Find where the given text appears and provide that cell's center as (X, Y) coordinate. 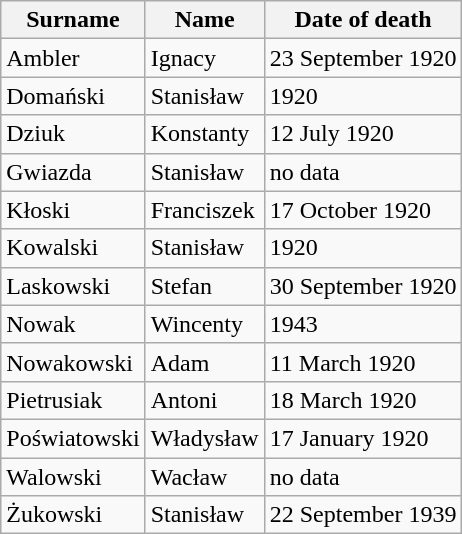
Date of death (363, 20)
Kowalski (73, 248)
11 March 1920 (363, 362)
22 September 1939 (363, 515)
Poświatowski (73, 438)
Stefan (204, 286)
30 September 1920 (363, 286)
Name (204, 20)
Franciszek (204, 210)
Surname (73, 20)
Adam (204, 362)
1943 (363, 324)
17 January 1920 (363, 438)
Ignacy (204, 58)
Konstanty (204, 134)
Domański (73, 96)
Gwiazda (73, 172)
Wacław (204, 477)
Władysław (204, 438)
23 September 1920 (363, 58)
Pietrusiak (73, 400)
Antoni (204, 400)
Wincenty (204, 324)
Nowak (73, 324)
Ambler (73, 58)
Żukowski (73, 515)
Dziuk (73, 134)
17 October 1920 (363, 210)
18 March 1920 (363, 400)
Kłoski (73, 210)
Laskowski (73, 286)
Nowakowski (73, 362)
Walowski (73, 477)
12 July 1920 (363, 134)
